Capture the cell that displays the provided text and extract its [X, Y] central coordinate. 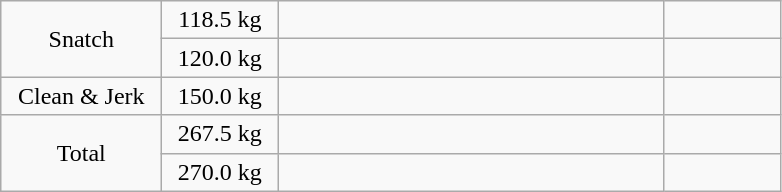
150.0 kg [220, 96]
270.0 kg [220, 172]
Total [82, 153]
Clean & Jerk [82, 96]
Snatch [82, 39]
267.5 kg [220, 134]
118.5 kg [220, 20]
120.0 kg [220, 58]
